Return the (x, y) coordinate for the center point of the cell that contains the specified text.  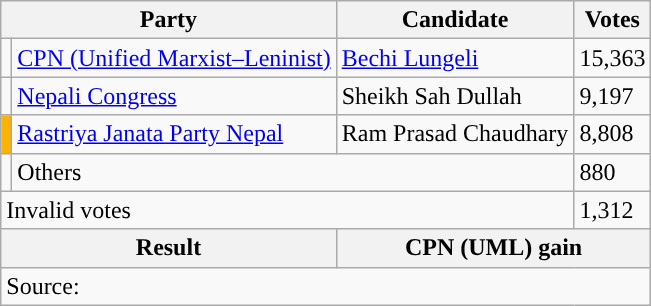
CPN (UML) gain (494, 248)
Votes (612, 20)
Ram Prasad Chaudhary (455, 134)
9,197 (612, 96)
Nepali Congress (174, 96)
Sheikh Sah Dullah (455, 96)
CPN (Unified Marxist–Leninist) (174, 58)
Source: (326, 286)
1,312 (612, 210)
Rastriya Janata Party Nepal (174, 134)
Candidate (455, 20)
Others (293, 172)
Bechi Lungeli (455, 58)
880 (612, 172)
Party (168, 20)
8,808 (612, 134)
Result (168, 248)
15,363 (612, 58)
Invalid votes (288, 210)
